For the text-containing cell, return its midpoint in [X, Y] coordinate format. 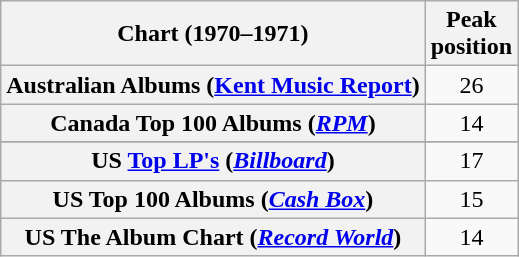
26 [471, 85]
17 [471, 161]
US The Album Chart (Record World) [213, 237]
15 [471, 199]
Chart (1970–1971) [213, 34]
Peakposition [471, 34]
US Top 100 Albums (Cash Box) [213, 199]
Canada Top 100 Albums (RPM) [213, 123]
US Top LP's (Billboard) [213, 161]
Australian Albums (Kent Music Report) [213, 85]
